From the cell containing the given text, extract its center point as (x, y) coordinate. 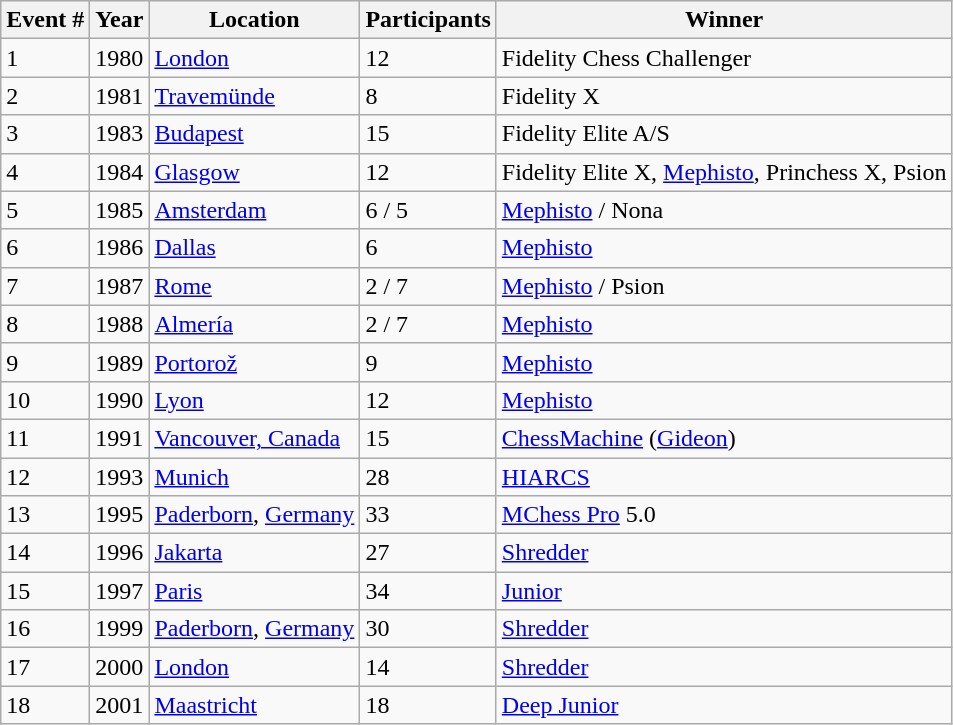
1980 (120, 58)
1989 (120, 362)
7 (46, 286)
Rome (254, 286)
HIARCS (724, 477)
17 (46, 667)
Mephisto / Psion (724, 286)
10 (46, 400)
1995 (120, 515)
Junior (724, 591)
Travemünde (254, 96)
1988 (120, 324)
16 (46, 629)
13 (46, 515)
33 (428, 515)
Fidelity Elite X, Mephisto, Princhess X, Psion (724, 172)
Winner (724, 20)
5 (46, 210)
1990 (120, 400)
Glasgow (254, 172)
1996 (120, 553)
Mephisto / Nona (724, 210)
Fidelity Elite A/S (724, 134)
Amsterdam (254, 210)
Year (120, 20)
30 (428, 629)
1993 (120, 477)
Munich (254, 477)
Almería (254, 324)
Participants (428, 20)
2001 (120, 705)
Vancouver, Canada (254, 438)
2000 (120, 667)
Budapest (254, 134)
11 (46, 438)
Paris (254, 591)
28 (428, 477)
ChessMachine (Gideon) (724, 438)
2 (46, 96)
1986 (120, 248)
3 (46, 134)
1981 (120, 96)
MChess Pro 5.0 (724, 515)
4 (46, 172)
Deep Junior (724, 705)
1983 (120, 134)
Maastricht (254, 705)
Fidelity Chess Challenger (724, 58)
1984 (120, 172)
34 (428, 591)
1 (46, 58)
Portorož (254, 362)
6 / 5 (428, 210)
1997 (120, 591)
Event # (46, 20)
1985 (120, 210)
1999 (120, 629)
Lyon (254, 400)
27 (428, 553)
1991 (120, 438)
Fidelity X (724, 96)
Jakarta (254, 553)
1987 (120, 286)
Location (254, 20)
Dallas (254, 248)
